Identify which cell holds the provided text, then report its (X, Y) central coordinate. 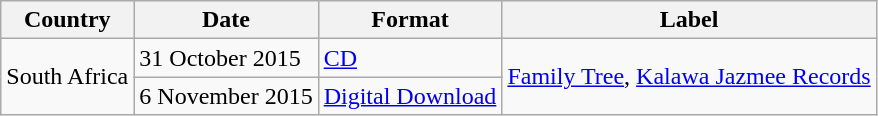
Date (226, 20)
Digital Download (410, 96)
Label (689, 20)
6 November 2015 (226, 96)
Country (68, 20)
CD (410, 58)
Format (410, 20)
31 October 2015 (226, 58)
South Africa (68, 77)
Family Tree, Kalawa Jazmee Records (689, 77)
